Detect which cell encompasses the target text, then output its [X, Y] center coordinate. 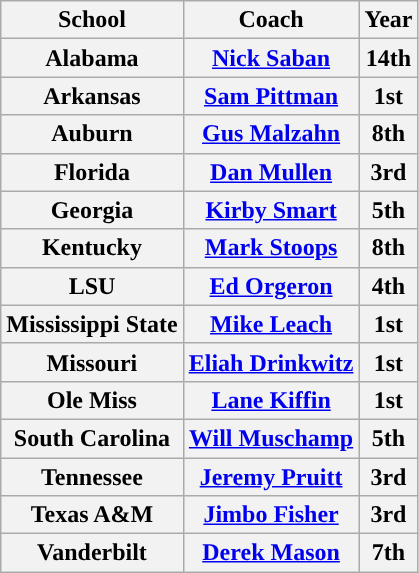
Vanderbilt [92, 553]
LSU [92, 286]
Dan Mullen [271, 172]
Coach [271, 20]
Gus Malzahn [271, 134]
Year [388, 20]
Jeremy Pruitt [271, 477]
South Carolina [92, 438]
Florida [92, 172]
Kentucky [92, 248]
Eliah Drinkwitz [271, 362]
Arkansas [92, 96]
Mike Leach [271, 324]
Lane Kiffin [271, 400]
School [92, 20]
Nick Saban [271, 58]
14th [388, 58]
Texas A&M [92, 515]
Alabama [92, 58]
Mississippi State [92, 324]
Auburn [92, 134]
Sam Pittman [271, 96]
Derek Mason [271, 553]
Georgia [92, 210]
Tennessee [92, 477]
Ed Orgeron [271, 286]
Jimbo Fisher [271, 515]
Will Muschamp [271, 438]
Kirby Smart [271, 210]
Ole Miss [92, 400]
Mark Stoops [271, 248]
Missouri [92, 362]
7th [388, 553]
4th [388, 286]
